Find where the given text appears and provide that cell's center as (x, y) coordinate. 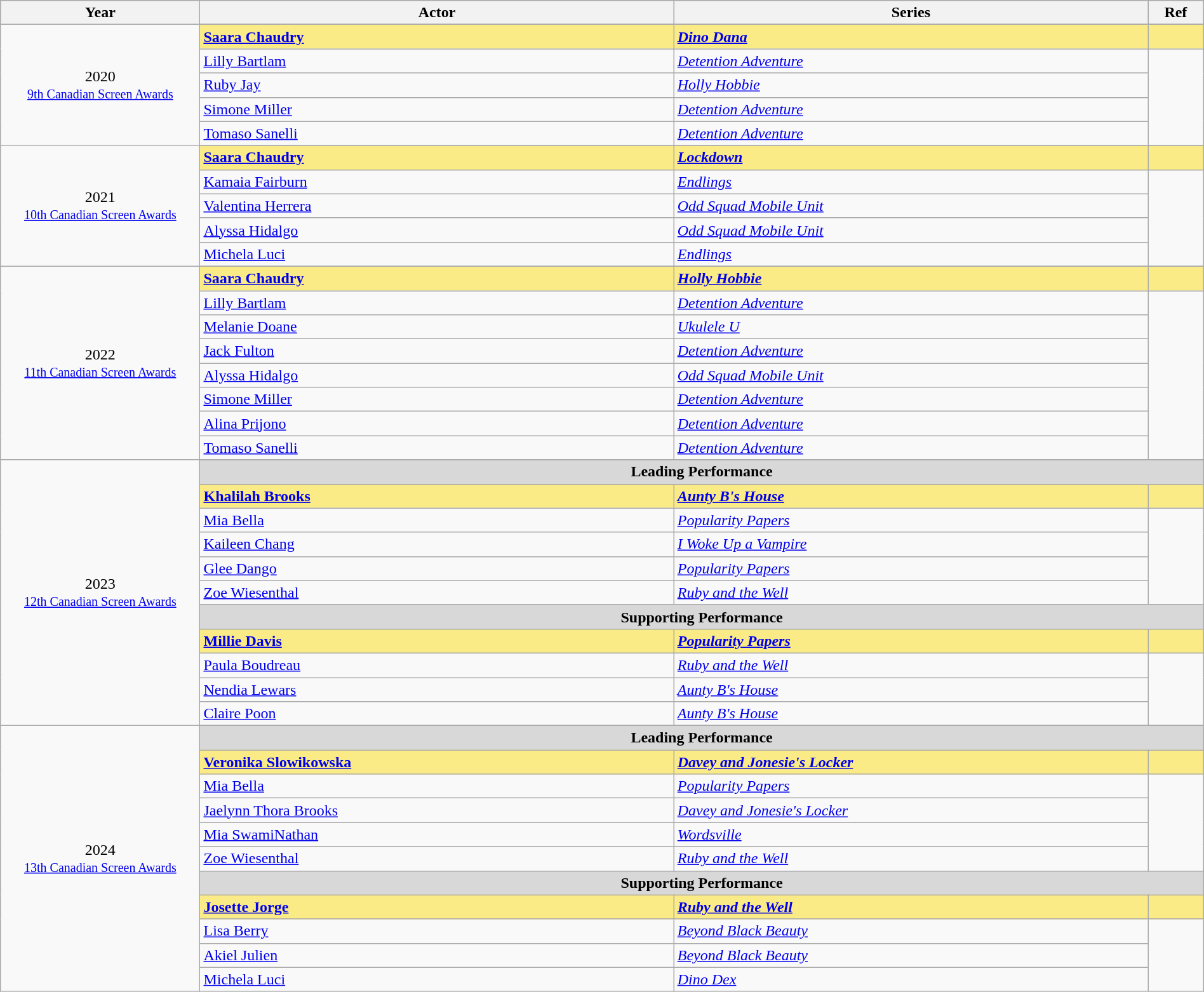
Claire Poon (437, 714)
Dino Dana (911, 37)
Jaelynn Thora Brooks (437, 810)
Alina Prijono (437, 424)
2021 10th Canadian Screen Awards (100, 206)
Kamaia Fairburn (437, 182)
Year (100, 13)
Lockdown (911, 158)
Paula Boudreau (437, 665)
2024 13th Canadian Screen Awards (100, 859)
Dino Dex (911, 979)
Lisa Berry (437, 931)
Ruby Jay (437, 85)
2023 12th Canadian Screen Awards (100, 593)
Series (911, 13)
Akiel Julien (437, 955)
Ukulele U (911, 327)
Wordsville (911, 834)
Mia SwamiNathan (437, 834)
2020 9th Canadian Screen Awards (100, 85)
Kaileen Chang (437, 544)
Actor (437, 13)
I Woke Up a Vampire (911, 544)
Ref (1176, 13)
Nendia Lewars (437, 689)
Valentina Herrera (437, 206)
2022 11th Canadian Screen Awards (100, 363)
Veronika Slowikowska (437, 762)
Josette Jorge (437, 907)
Millie Davis (437, 641)
Melanie Doane (437, 327)
Glee Dango (437, 568)
Khalilah Brooks (437, 496)
Jack Fulton (437, 351)
